Return (X, Y) of the center of cell containing provided text 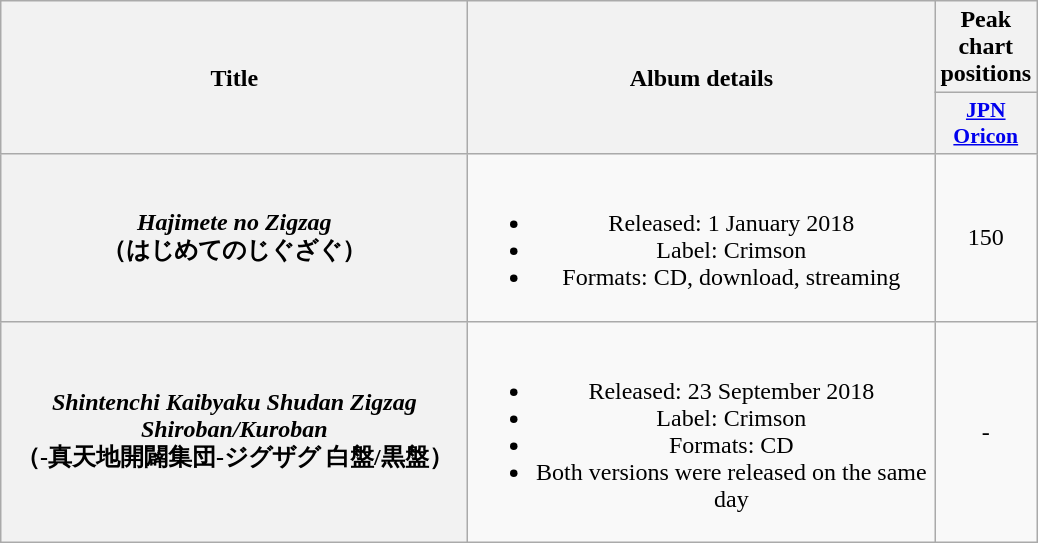
Album details (702, 78)
Released: 23 September 2018Label: CrimsonFormats: CDBoth versions were released on the same day (702, 432)
JPNOricon (986, 124)
Title (234, 78)
Released: 1 January 2018Label: CrimsonFormats: CD, download, streaming (702, 238)
Peakchartpositions (986, 47)
Hajimete no Zigzag（はじめてのじぐざぐ） (234, 238)
- (986, 432)
150 (986, 238)
Shintenchi Kaibyaku Shudan Zigzag Shiroban/Kuroban（-真天地開闢集団-ジグザグ 白盤/黒盤） (234, 432)
